From the cell containing the given text, extract its center point as (X, Y) coordinate. 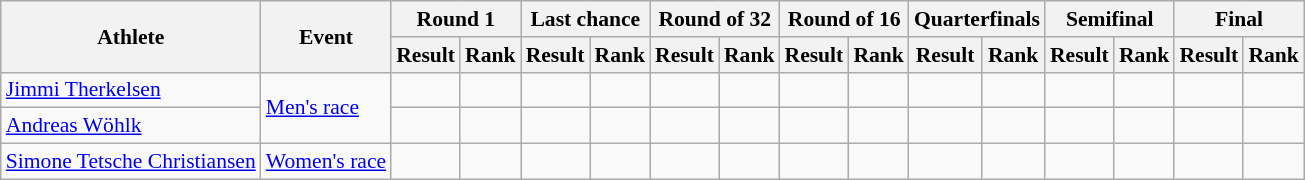
Men's race (326, 108)
Round of 16 (844, 19)
Jimmi Therkelsen (131, 90)
Event (326, 36)
Semifinal (1110, 19)
Final (1238, 19)
Last chance (586, 19)
Women's race (326, 162)
Athlete (131, 36)
Andreas Wöhlk (131, 126)
Round of 32 (714, 19)
Round 1 (456, 19)
Quarterfinals (977, 19)
Simone Tetsche Christiansen (131, 162)
